Output the (x, y) coordinate of the center of the cell containing the given text.  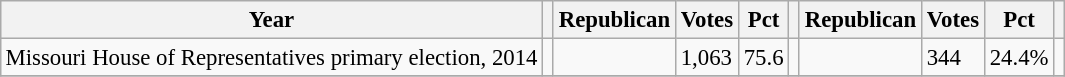
75.6 (763, 57)
1,063 (706, 57)
Year (272, 20)
344 (952, 57)
Missouri House of Representatives primary election, 2014 (272, 57)
24.4% (1018, 57)
